Output the (x, y) coordinate of the center of the cell containing the given text.  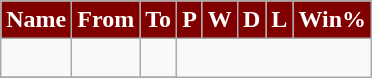
L (280, 20)
To (158, 20)
Win% (332, 20)
Name (36, 20)
D (251, 20)
W (220, 20)
From (106, 20)
P (190, 20)
